Identify which cell holds the provided text, then report its (x, y) central coordinate. 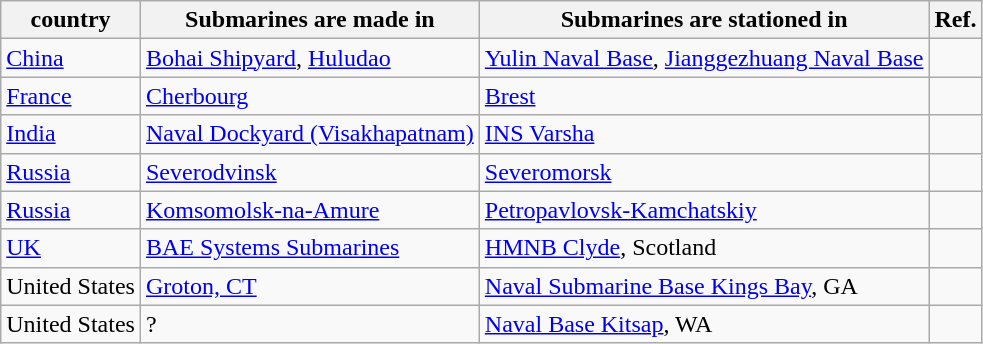
Naval Submarine Base Kings Bay, GA (704, 286)
INS Varsha (704, 134)
Naval Dockyard (Visakhapatnam) (310, 134)
Cherbourg (310, 96)
Severomorsk (704, 172)
Naval Base Kitsap, WA (704, 324)
Ref. (956, 20)
Yulin Naval Base, Jianggezhuang Naval Base (704, 58)
China (71, 58)
country (71, 20)
France (71, 96)
? (310, 324)
HMNB Clyde, Scotland (704, 248)
Severodvinsk (310, 172)
Bohai Shipyard, Huludao (310, 58)
Brest (704, 96)
India (71, 134)
Komsomolsk-na-Amure (310, 210)
BAE Systems Submarines (310, 248)
Petropavlovsk-Kamchatskiy (704, 210)
Submarines are stationed in (704, 20)
UK (71, 248)
Submarines are made in (310, 20)
Groton, CT (310, 286)
